Pinpoint the cell where the given text exists, returning its (x, y) midpoint coordinate. 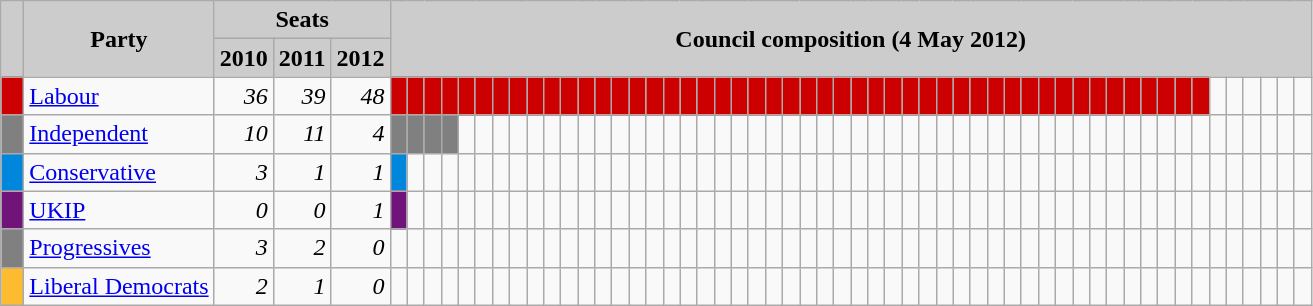
2011 (302, 58)
39 (302, 96)
4 (360, 134)
Council composition (4 May 2012) (850, 39)
UKIP (119, 210)
Seats (302, 20)
36 (244, 96)
Progressives (119, 248)
2012 (360, 58)
2010 (244, 58)
Conservative (119, 172)
Labour (119, 96)
Party (119, 39)
48 (360, 96)
10 (244, 134)
Liberal Democrats (119, 286)
11 (302, 134)
Independent (119, 134)
